Determine the [X, Y] coordinate at the center of the cell enclosing the given text.  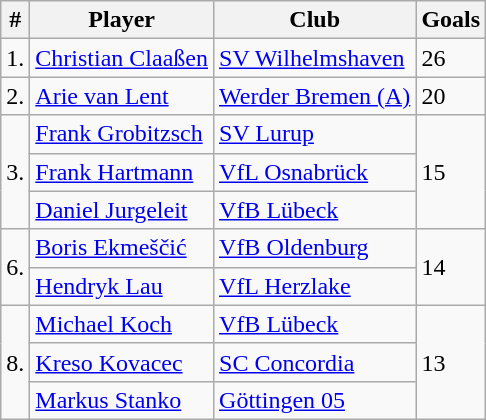
6. [16, 267]
SV Wilhelmshaven [315, 58]
3. [16, 172]
Christian Claaßen [122, 58]
1. [16, 58]
SC Concordia [315, 362]
13 [451, 362]
8. [16, 362]
26 [451, 58]
VfL Herzlake [315, 286]
Daniel Jurgeleit [122, 210]
VfB Oldenburg [315, 248]
Werder Bremen (A) [315, 96]
Kreso Kovacec [122, 362]
Frank Hartmann [122, 172]
Frank Grobitzsch [122, 134]
Michael Koch [122, 324]
SV Lurup [315, 134]
Markus Stanko [122, 400]
Arie van Lent [122, 96]
# [16, 20]
VfL Osnabrück [315, 172]
Player [122, 20]
20 [451, 96]
15 [451, 172]
14 [451, 267]
Boris Ekmeščić [122, 248]
2. [16, 96]
Goals [451, 20]
Hendryk Lau [122, 286]
Göttingen 05 [315, 400]
Club [315, 20]
